Determine the (x, y) coordinate at the center of the cell enclosing the given text.  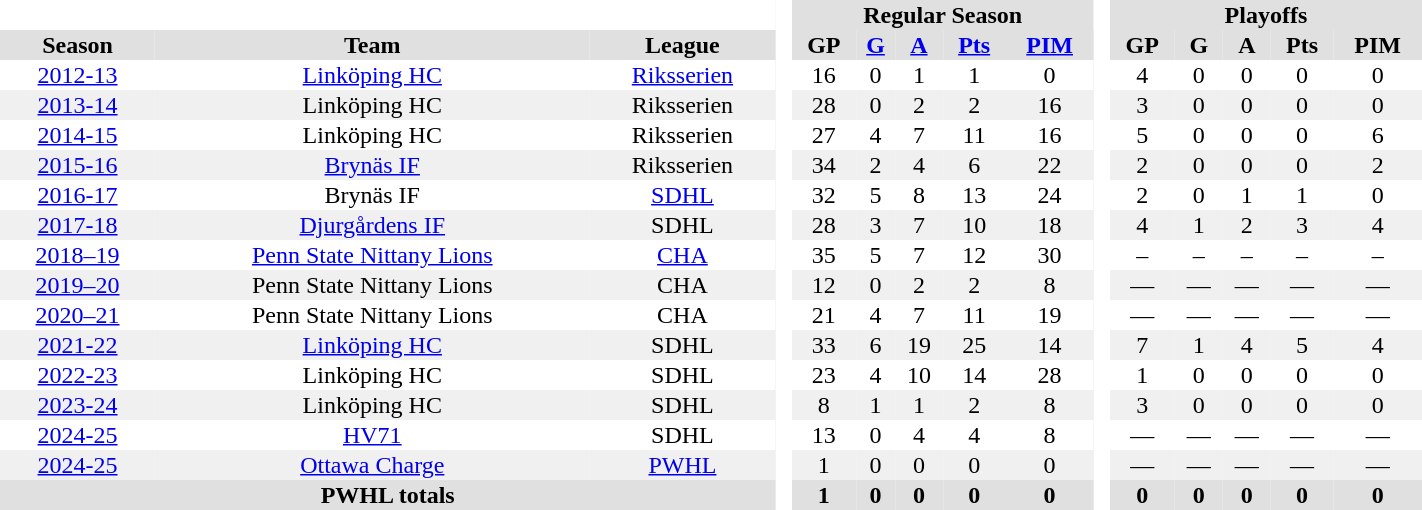
2012-13 (78, 75)
2020–21 (78, 315)
35 (824, 255)
Regular Season (942, 15)
24 (1050, 195)
23 (824, 375)
League (682, 45)
2022-23 (78, 375)
Team (372, 45)
Playoffs (1266, 15)
18 (1050, 225)
2023-24 (78, 405)
2014-15 (78, 135)
2019–20 (78, 285)
2018–19 (78, 255)
2017-18 (78, 225)
2016-17 (78, 195)
2015-16 (78, 165)
Season (78, 45)
2021-22 (78, 345)
32 (824, 195)
25 (974, 345)
27 (824, 135)
21 (824, 315)
Djurgårdens IF (372, 225)
HV71 (372, 435)
22 (1050, 165)
Ottawa Charge (372, 465)
2013-14 (78, 105)
33 (824, 345)
30 (1050, 255)
34 (824, 165)
PWHL (682, 465)
PWHL totals (388, 495)
